Return [x, y] of the center of cell containing provided text 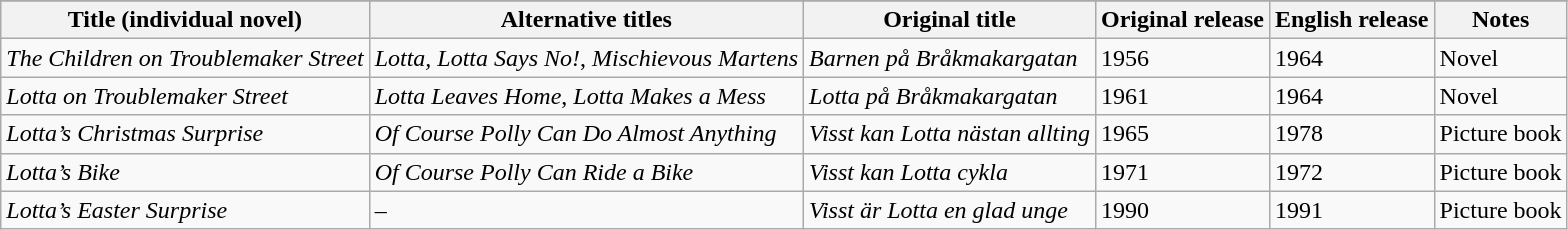
Original title [950, 20]
Lotta Leaves Home, Lotta Makes a Mess [586, 96]
1978 [1352, 134]
Barnen på Bråkmakargatan [950, 58]
English release [1352, 20]
1965 [1182, 134]
Lotta’s Easter Surprise [185, 210]
1972 [1352, 172]
Alternative titles [586, 20]
1956 [1182, 58]
Notes [1500, 20]
Of Course Polly Can Do Almost Anything [586, 134]
1971 [1182, 172]
Lotta, Lotta Says No!, Mischievous Martens [586, 58]
Title (individual novel) [185, 20]
Visst kan Lotta nästan allting [950, 134]
1961 [1182, 96]
The Children on Troublemaker Street [185, 58]
Lotta on Troublemaker Street [185, 96]
1991 [1352, 210]
Lotta’s Christmas Surprise [185, 134]
Lotta’s Bike [185, 172]
Lotta på Bråkmakargatan [950, 96]
Of Course Polly Can Ride a Bike [586, 172]
– [586, 210]
Visst kan Lotta cykla [950, 172]
1990 [1182, 210]
Original release [1182, 20]
Visst är Lotta en glad unge [950, 210]
